Scan for the cell matching the given text and deliver its [x, y] coordinate at center. 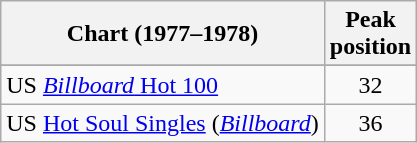
32 [370, 85]
US Billboard Hot 100 [163, 85]
US Hot Soul Singles (Billboard) [163, 123]
Peakposition [370, 34]
Chart (1977–1978) [163, 34]
36 [370, 123]
